For the text-containing cell, return its midpoint in [x, y] coordinate format. 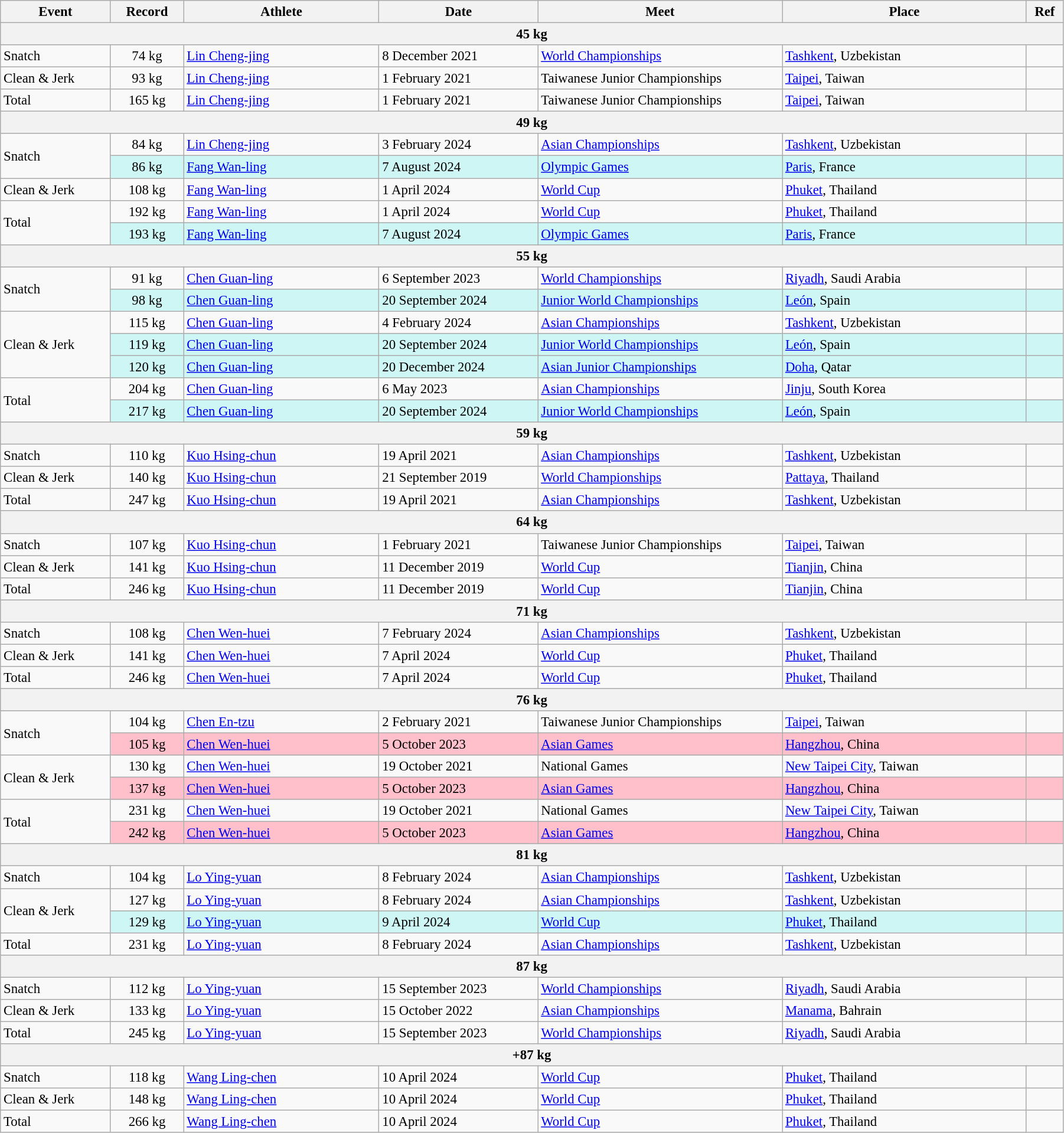
74 kg [147, 56]
55 kg [532, 256]
110 kg [147, 456]
Event [56, 12]
3 February 2024 [458, 145]
140 kg [147, 478]
120 kg [147, 367]
7 February 2024 [458, 634]
8 December 2021 [458, 56]
6 May 2023 [458, 389]
Manama, Bahrain [905, 1011]
192 kg [147, 211]
Place [905, 12]
93 kg [147, 79]
76 kg [532, 700]
Chen En-tzu [281, 722]
2 February 2021 [458, 722]
247 kg [147, 500]
193 kg [147, 234]
81 kg [532, 856]
130 kg [147, 766]
Asian Junior Championships [660, 367]
87 kg [532, 966]
Date [458, 12]
45 kg [532, 34]
84 kg [147, 145]
15 October 2022 [458, 1011]
49 kg [532, 123]
115 kg [147, 322]
Ref [1045, 12]
242 kg [147, 833]
Jinju, South Korea [905, 389]
6 September 2023 [458, 278]
107 kg [147, 544]
Doha, Qatar [905, 367]
4 February 2024 [458, 322]
86 kg [147, 167]
98 kg [147, 301]
217 kg [147, 412]
Pattaya, Thailand [905, 478]
105 kg [147, 745]
Meet [660, 12]
204 kg [147, 389]
165 kg [147, 100]
119 kg [147, 345]
266 kg [147, 1122]
71 kg [532, 611]
20 December 2024 [458, 367]
64 kg [532, 523]
245 kg [147, 1033]
21 September 2019 [458, 478]
137 kg [147, 789]
118 kg [147, 1077]
148 kg [147, 1099]
Record [147, 12]
133 kg [147, 1011]
129 kg [147, 922]
91 kg [147, 278]
9 April 2024 [458, 922]
+87 kg [532, 1055]
Athlete [281, 12]
127 kg [147, 900]
112 kg [147, 988]
59 kg [532, 433]
